Extract the (x, y) coordinate from the center of the cell holding the provided text.  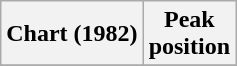
Chart (1982) (72, 34)
Peakposition (189, 34)
